Locate the cell with the specified text and output its (X, Y) center coordinate. 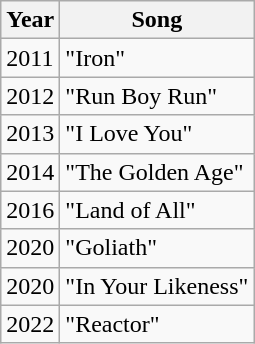
"The Golden Age" (157, 172)
2016 (30, 210)
Song (157, 20)
Year (30, 20)
"In Your Likeness" (157, 286)
2012 (30, 96)
"I Love You" (157, 134)
"Goliath" (157, 248)
"Run Boy Run" (157, 96)
"Iron" (157, 58)
"Reactor" (157, 324)
2014 (30, 172)
"Land of All" (157, 210)
2013 (30, 134)
2011 (30, 58)
2022 (30, 324)
